Locate the cell with the specified text and output its [x, y] center coordinate. 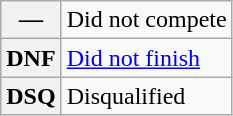
— [31, 20]
Did not compete [146, 20]
Did not finish [146, 58]
Disqualified [146, 96]
DSQ [31, 96]
DNF [31, 58]
